Pinpoint the cell where the given text exists, returning its [X, Y] midpoint coordinate. 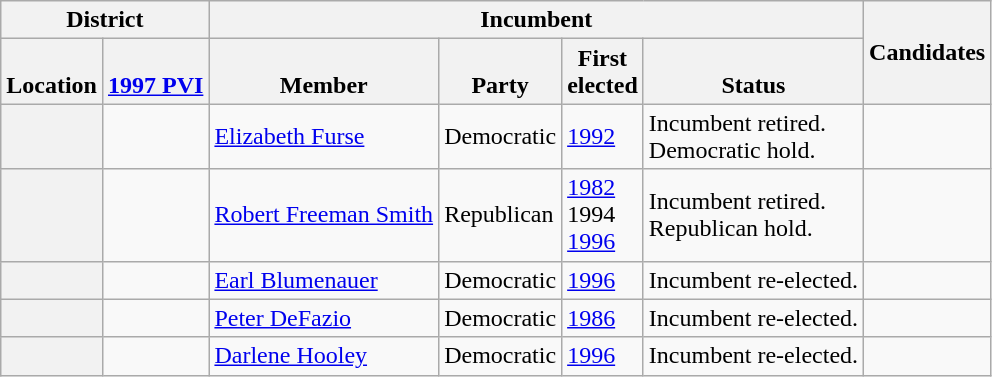
1997 PVI [155, 72]
Robert Freeman Smith [324, 215]
Republican [500, 215]
Earl Blumenauer [324, 280]
Candidates [928, 52]
1986 [603, 318]
Incumbent retired.Democratic hold. [753, 136]
Party [500, 72]
Peter DeFazio [324, 318]
District [105, 20]
Member [324, 72]
Location [52, 72]
Firstelected [603, 72]
Darlene Hooley [324, 356]
Elizabeth Furse [324, 136]
1992 [603, 136]
Status [753, 72]
19821994 1996 [603, 215]
Incumbent [536, 20]
Incumbent retired.Republican hold. [753, 215]
